Extract the [X, Y] coordinate from the center of the cell holding the provided text.  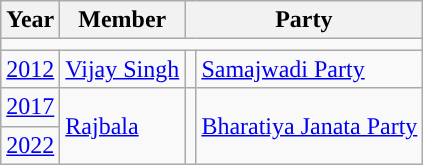
Year [30, 20]
Samajwadi Party [310, 69]
Vijay Singh [122, 69]
2022 [30, 145]
Party [304, 20]
2017 [30, 107]
2012 [30, 69]
Bharatiya Janata Party [310, 126]
Rajbala [122, 126]
Member [122, 20]
